Capture the cell that displays the provided text and extract its [X, Y] central coordinate. 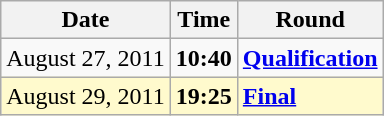
August 29, 2011 [86, 96]
Qualification [310, 58]
Final [310, 96]
Time [204, 20]
19:25 [204, 96]
10:40 [204, 58]
August 27, 2011 [86, 58]
Date [86, 20]
Round [310, 20]
